Determine the (x, y) coordinate at the center of the cell enclosing the given text.  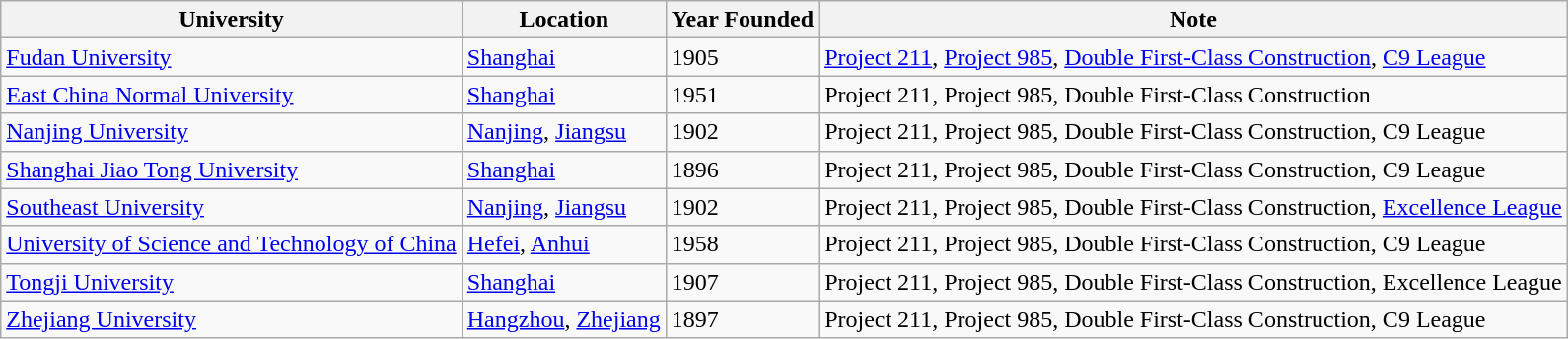
1897 (742, 319)
University of Science and Technology of China (232, 244)
Shanghai Jiao Tong University (232, 169)
1951 (742, 95)
University (232, 20)
East China Normal University (232, 95)
1896 (742, 169)
1905 (742, 57)
Tongji University (232, 282)
Zhejiang University (232, 319)
Southeast University (232, 207)
1907 (742, 282)
Location (564, 20)
Hangzhou, Zhejiang (564, 319)
Nanjing University (232, 132)
Project 211, Project 985, Double First-Class Construction (1193, 95)
Note (1193, 20)
Fudan University (232, 57)
Year Founded (742, 20)
1958 (742, 244)
Hefei, Anhui (564, 244)
